Pinpoint the cell where the given text exists, returning its [x, y] midpoint coordinate. 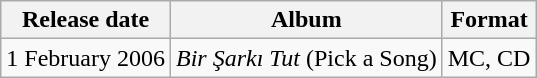
MC, CD [489, 58]
Format [489, 20]
Release date [86, 20]
Album [306, 20]
1 February 2006 [86, 58]
Bir Şarkı Tut (Pick a Song) [306, 58]
